Pinpoint the cell where the given text exists, returning its (x, y) midpoint coordinate. 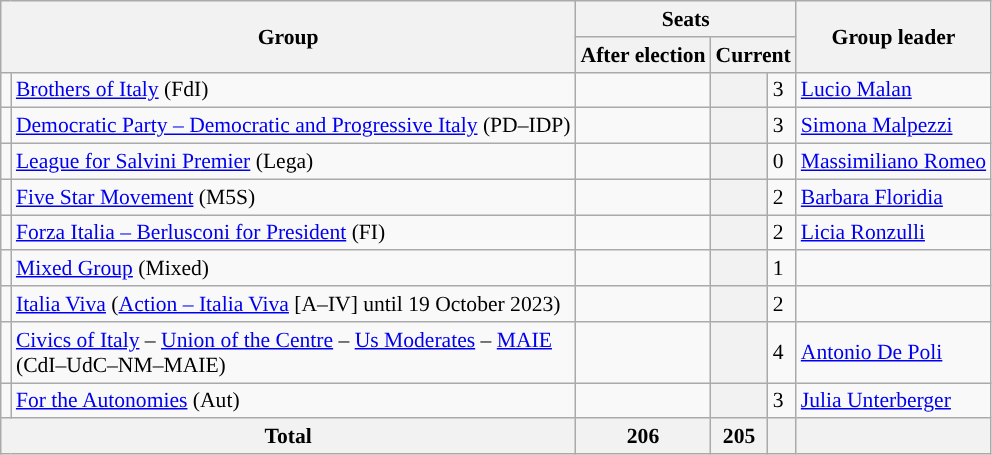
Group (288, 36)
Simona Malpezzi (894, 126)
Seats (686, 19)
Massimiliano Romeo (894, 162)
League for Salvini Premier (Lega) (294, 162)
Barbara Floridia (894, 197)
Five Star Movement (M5S) (294, 197)
Brothers of Italy (FdI) (294, 90)
4 (782, 352)
Total (288, 437)
Current (754, 55)
Antonio De Poli (894, 352)
Italia Viva (Action – Italia Viva [A–IV] until 19 October 2023) (294, 304)
0 (782, 162)
After election (644, 55)
1 (782, 269)
Forza Italia – Berlusconi for President (FI) (294, 233)
Group leader (894, 36)
Licia Ronzulli (894, 233)
Civics of Italy – Union of the Centre – Us Moderates – MAIE(CdI–UdC–NM–MAIE) (294, 352)
Democratic Party – Democratic and Progressive Italy (PD–IDP) (294, 126)
Julia Unterberger (894, 401)
For the Autonomies (Aut) (294, 401)
Lucio Malan (894, 90)
Mixed Group (Mixed) (294, 269)
206 (644, 437)
205 (740, 437)
